Extract the [x, y] coordinate from the center of the cell holding the provided text.  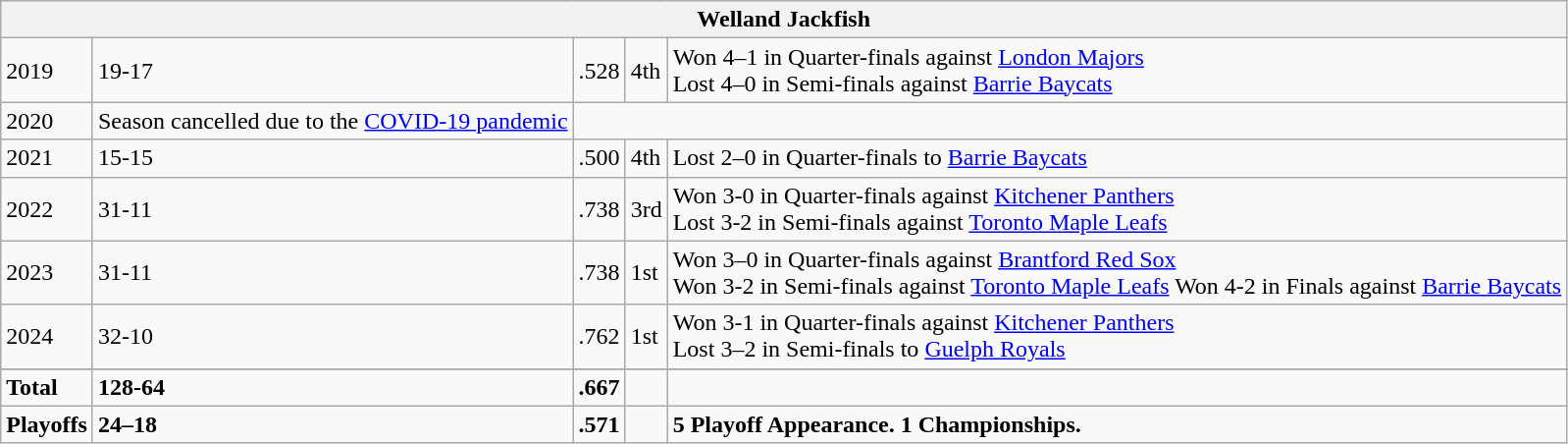
.528 [599, 71]
15-15 [333, 158]
Won 3-0 in Quarter-finals against Kitchener PanthersLost 3-2 in Semi-finals against Toronto Maple Leafs [1117, 208]
2023 [47, 273]
Total [47, 387]
Won 3–0 in Quarter-finals against Brantford Red SoxWon 3-2 in Semi-finals against Toronto Maple Leafs Won 4-2 in Finals against Barrie Baycats [1117, 273]
Season cancelled due to the COVID-19 pandemic [333, 121]
Won 3-1 in Quarter-finals against Kitchener PanthersLost 3–2 in Semi-finals to Guelph Royals [1117, 336]
128-64 [333, 387]
2021 [47, 158]
24–18 [333, 424]
2020 [47, 121]
5 Playoff Appearance. 1 Championships. [1117, 424]
19-17 [333, 71]
.500 [599, 158]
Welland Jackfish [784, 20]
Playoffs [47, 424]
2024 [47, 336]
.667 [599, 387]
Lost 2–0 in Quarter-finals to Barrie Baycats [1117, 158]
Won 4–1 in Quarter-finals against London MajorsLost 4–0 in Semi-finals against Barrie Baycats [1117, 71]
2022 [47, 208]
3rd [646, 208]
.571 [599, 424]
2019 [47, 71]
.762 [599, 336]
32-10 [333, 336]
